Find where the given text appears and provide that cell's center as [X, Y] coordinate. 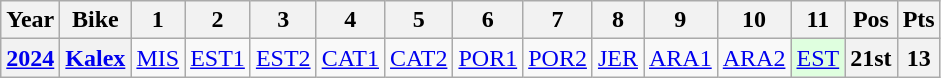
POR1 [488, 58]
13 [918, 58]
8 [618, 20]
Kalex [96, 58]
POR2 [558, 58]
CAT1 [350, 58]
9 [681, 20]
MIS [158, 58]
ARA2 [754, 58]
7 [558, 20]
Year [30, 20]
Pts [918, 20]
EST1 [218, 58]
ARA1 [681, 58]
2 [218, 20]
4 [350, 20]
EST2 [283, 58]
1 [158, 20]
CAT2 [419, 58]
21st [871, 58]
JER [618, 58]
11 [818, 20]
10 [754, 20]
3 [283, 20]
Bike [96, 20]
2024 [30, 58]
5 [419, 20]
Pos [871, 20]
6 [488, 20]
EST [818, 58]
